Scan for the cell matching the given text and deliver its (x, y) coordinate at center. 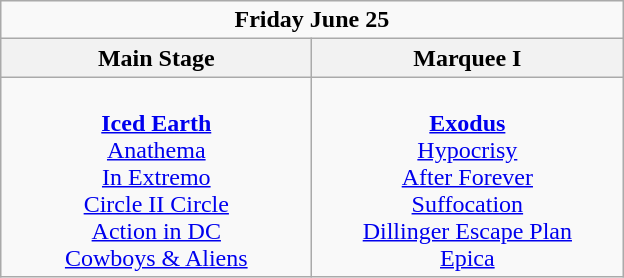
Main Stage (156, 58)
Exodus Hypocrisy After Forever Suffocation Dillinger Escape Plan Epica (468, 177)
Marquee I (468, 58)
Iced Earth Anathema In Extremo Circle II Circle Action in DC Cowboys & Aliens (156, 177)
Friday June 25 (312, 20)
